Output the [x, y] coordinate of the center of the cell containing the given text.  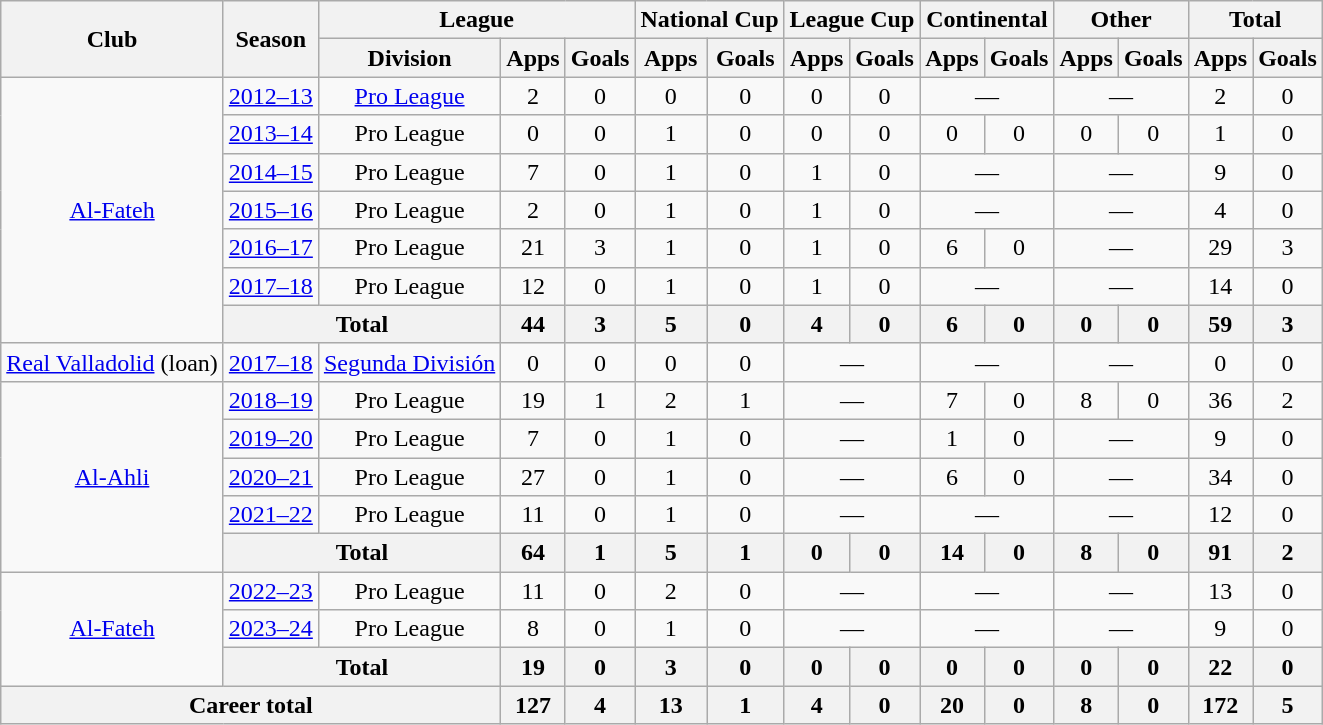
Other [1121, 20]
64 [533, 553]
2018–19 [270, 400]
2021–22 [270, 515]
2019–20 [270, 438]
Club [112, 39]
2016–17 [270, 248]
Season [270, 39]
20 [952, 705]
Segunda División [409, 362]
National Cup [710, 20]
Career total [251, 705]
91 [1220, 553]
Al-Ahli [112, 476]
172 [1220, 705]
Continental [987, 20]
2020–21 [270, 477]
League [476, 20]
League Cup [852, 20]
2023–24 [270, 629]
21 [533, 248]
2015–16 [270, 210]
2014–15 [270, 172]
Division [409, 58]
27 [533, 477]
127 [533, 705]
36 [1220, 400]
2013–14 [270, 134]
22 [1220, 667]
29 [1220, 248]
59 [1220, 324]
44 [533, 324]
Real Valladolid (loan) [112, 362]
2022–23 [270, 591]
2012–13 [270, 96]
34 [1220, 477]
